Extract the (X, Y) coordinate from the center of the cell holding the provided text.  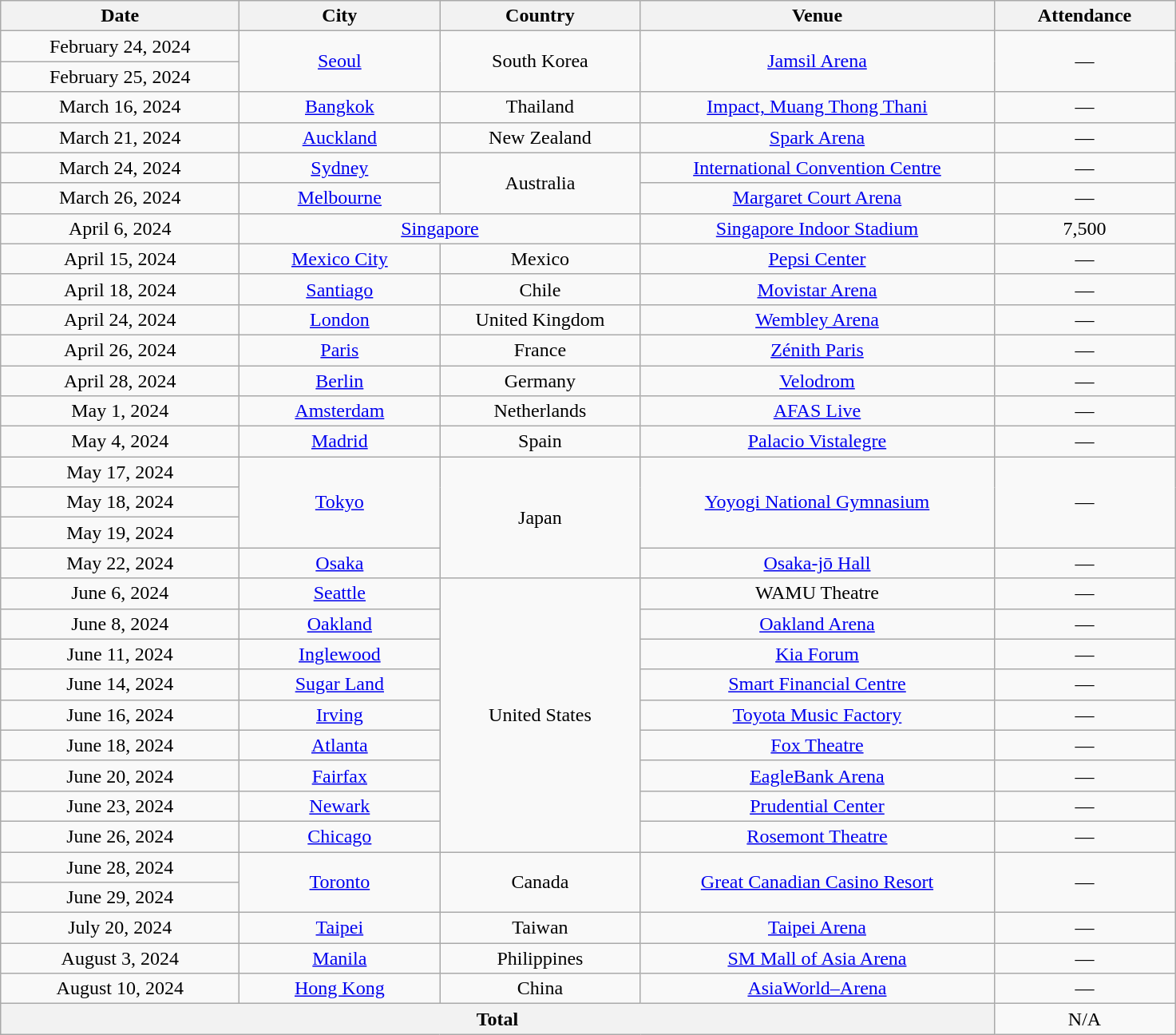
Singapore Indoor Stadium (818, 228)
August 3, 2024 (120, 958)
May 17, 2024 (120, 472)
March 16, 2024 (120, 107)
Zénith Paris (818, 350)
China (540, 989)
Atlanta (340, 745)
Melbourne (340, 198)
France (540, 350)
Osaka-jō Hall (818, 563)
London (340, 319)
April 28, 2024 (120, 381)
June 23, 2024 (120, 806)
Venue (818, 16)
Seoul (340, 61)
Pepsi Center (818, 259)
March 24, 2024 (120, 168)
March 26, 2024 (120, 198)
Margaret Court Arena (818, 198)
April 15, 2024 (120, 259)
June 14, 2024 (120, 684)
June 16, 2024 (120, 715)
Tokyo (340, 502)
Bangkok (340, 107)
South Korea (540, 61)
Canada (540, 882)
June 28, 2024 (120, 866)
Mexico (540, 259)
Fox Theatre (818, 745)
April 6, 2024 (120, 228)
AsiaWorld–Arena (818, 989)
Amsterdam (340, 411)
August 10, 2024 (120, 989)
Smart Financial Centre (818, 684)
Germany (540, 381)
February 24, 2024 (120, 46)
February 25, 2024 (120, 77)
Chicago (340, 836)
N/A (1084, 1019)
Jamsil Arena (818, 61)
EagleBank Arena (818, 775)
United States (540, 716)
Manila (340, 958)
Thailand (540, 107)
Oakland Arena (818, 624)
Total (497, 1019)
United Kingdom (540, 319)
Toyota Music Factory (818, 715)
May 18, 2024 (120, 502)
Date (120, 16)
Sugar Land (340, 684)
June 6, 2024 (120, 593)
May 22, 2024 (120, 563)
Berlin (340, 381)
SM Mall of Asia Arena (818, 958)
Newark (340, 806)
Seattle (340, 593)
Paris (340, 350)
Toronto (340, 882)
Hong Kong (340, 989)
Prudential Center (818, 806)
May 1, 2024 (120, 411)
Sydney (340, 168)
Auckland (340, 137)
April 18, 2024 (120, 289)
June 11, 2024 (120, 654)
March 21, 2024 (120, 137)
Singapore (440, 228)
City (340, 16)
Velodrom (818, 381)
June 29, 2024 (120, 898)
Philippines (540, 958)
Taipei (340, 928)
Australia (540, 183)
Country (540, 16)
Rosemont Theatre (818, 836)
April 24, 2024 (120, 319)
Chile (540, 289)
Osaka (340, 563)
May 4, 2024 (120, 442)
Taipei Arena (818, 928)
Oakland (340, 624)
New Zealand (540, 137)
Kia Forum (818, 654)
July 20, 2024 (120, 928)
Impact, Muang Thong Thani (818, 107)
Mexico City (340, 259)
Inglewood (340, 654)
Palacio Vistalegre (818, 442)
May 19, 2024 (120, 533)
Yoyogi National Gymnasium (818, 502)
Spark Arena (818, 137)
Spain (540, 442)
April 26, 2024 (120, 350)
June 18, 2024 (120, 745)
June 8, 2024 (120, 624)
Fairfax (340, 775)
Movistar Arena (818, 289)
June 26, 2024 (120, 836)
AFAS Live (818, 411)
Attendance (1084, 16)
Great Canadian Casino Resort (818, 882)
7,500 (1084, 228)
Japan (540, 517)
Madrid (340, 442)
Santiago (340, 289)
Irving (340, 715)
Netherlands (540, 411)
International Convention Centre (818, 168)
Wembley Arena (818, 319)
June 20, 2024 (120, 775)
Taiwan (540, 928)
WAMU Theatre (818, 593)
